Return the [X, Y] coordinate for the center point of the cell that contains the specified text.  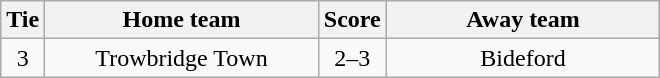
Tie [23, 20]
Bideford [523, 58]
Home team [182, 20]
Score [352, 20]
3 [23, 58]
Trowbridge Town [182, 58]
Away team [523, 20]
2–3 [352, 58]
